Determine the [X, Y] coordinate at the center of the cell enclosing the given text.  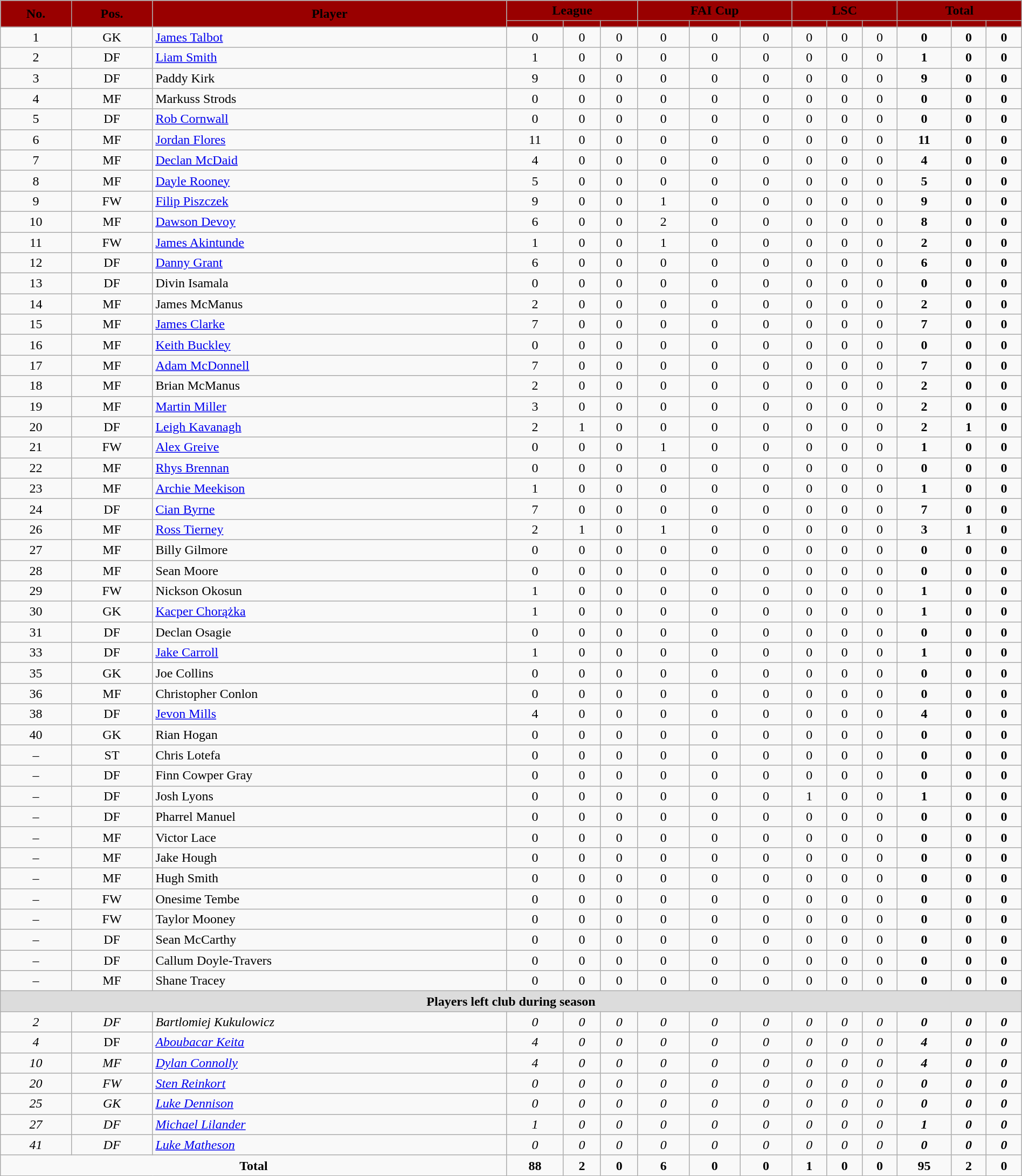
18 [36, 386]
Martin Miller [330, 406]
Jordan Flores [330, 140]
26 [36, 529]
Joe Collins [330, 673]
Sten Reinkort [330, 1083]
41 [36, 1145]
38 [36, 714]
Finn Cowper Gray [330, 776]
Alex Greive [330, 447]
Dylan Connolly [330, 1063]
24 [36, 509]
Declan Osagie [330, 632]
Shane Tracey [330, 981]
Declan McDaid [330, 160]
Leigh Kavanagh [330, 427]
ST [112, 755]
Archie Meekison [330, 488]
21 [36, 447]
Christopher Conlon [330, 694]
LSC [845, 11]
Victor Lace [330, 837]
Jevon Mills [330, 714]
No. [36, 14]
23 [36, 488]
James Talbot [330, 37]
35 [36, 673]
17 [36, 365]
Taylor Mooney [330, 919]
15 [36, 324]
31 [36, 632]
Rhys Brennan [330, 468]
Paddy Kirk [330, 78]
James Akintunde [330, 242]
Pharrel Manuel [330, 817]
Sean Moore [330, 571]
Bartlomiej Kukulowicz [330, 1022]
Keith Buckley [330, 345]
Liam Smith [330, 58]
Callum Doyle-Travers [330, 960]
James McManus [330, 304]
James Clarke [330, 324]
Pos. [112, 14]
95 [924, 1165]
Michael Lilander [330, 1124]
Rob Cornwall [330, 119]
Cian Byrne [330, 509]
Hugh Smith [330, 878]
29 [36, 591]
Markuss Strods [330, 99]
25 [36, 1104]
Divin Isamala [330, 283]
Onesime Tembe [330, 898]
Sean McCarthy [330, 940]
28 [36, 571]
Ross Tierney [330, 529]
16 [36, 345]
Danny Grant [330, 263]
Luke Matheson [330, 1145]
36 [36, 694]
FAI Cup [715, 11]
33 [36, 653]
Brian McManus [330, 386]
League [572, 11]
19 [36, 406]
Jake Hough [330, 857]
Player [330, 14]
30 [36, 612]
Dawson Devoy [330, 222]
13 [36, 283]
Jake Carroll [330, 653]
Dayle Rooney [330, 181]
Luke Dennison [330, 1104]
Billy Gilmore [330, 550]
Kacper Chorążka [330, 612]
22 [36, 468]
Adam McDonnell [330, 365]
12 [36, 263]
40 [36, 735]
Chris Lotefa [330, 755]
Rian Hogan [330, 735]
Aboubacar Keita [330, 1042]
Josh Lyons [330, 796]
88 [535, 1165]
14 [36, 304]
Filip Piszczek [330, 201]
Nickson Okosun [330, 591]
Players left club during season [511, 1001]
